Return the (x, y) coordinate for the center point of the cell that contains the specified text.  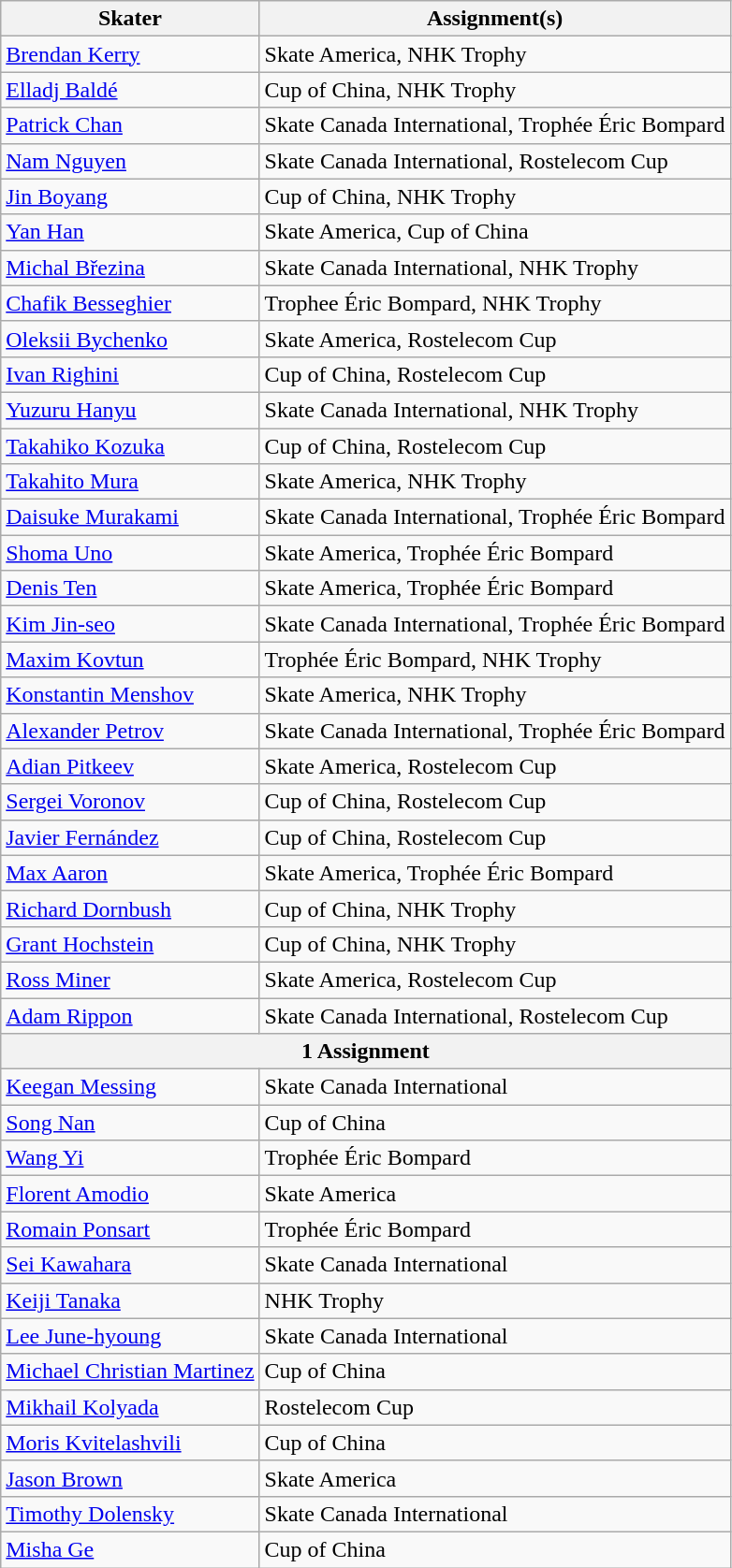
Richard Dornbush (130, 908)
Ivan Righini (130, 374)
Keiji Tanaka (130, 1300)
Sergei Voronov (130, 802)
Misha Ge (130, 1549)
Keegan Messing (130, 1087)
Florent Amodio (130, 1194)
Max Aaron (130, 873)
Skater (130, 19)
Oleksii Bychenko (130, 339)
Daisuke Murakami (130, 517)
Patrick Chan (130, 125)
Assignment(s) (494, 19)
Adian Pitkeev (130, 766)
Maxim Kovtun (130, 660)
Brendan Kerry (130, 54)
Jason Brown (130, 1478)
Mikhail Kolyada (130, 1407)
Skate America, Cup of China (494, 232)
Yan Han (130, 232)
1 Assignment (365, 1052)
Denis Ten (130, 588)
Alexander Petrov (130, 731)
Ross Miner (130, 980)
Sei Kawahara (130, 1265)
Song Nan (130, 1123)
NHK Trophy (494, 1300)
Timothy Dolensky (130, 1514)
Yuzuru Hanyu (130, 410)
Trophee Éric Bompard, NHK Trophy (494, 303)
Takahiko Kozuka (130, 446)
Trophée Éric Bompard, NHK Trophy (494, 660)
Takahito Mura (130, 482)
Chafik Besseghier (130, 303)
Moris Kvitelashvili (130, 1443)
Nam Nguyen (130, 161)
Adam Rippon (130, 1015)
Jin Boyang (130, 196)
Romain Ponsart (130, 1229)
Michal Březina (130, 268)
Michael Christian Martinez (130, 1372)
Shoma Uno (130, 553)
Wang Yi (130, 1158)
Kim Jin-seo (130, 624)
Elladj Baldé (130, 90)
Lee June-hyoung (130, 1336)
Grant Hochstein (130, 944)
Javier Fernández (130, 837)
Rostelecom Cup (494, 1407)
Konstantin Menshov (130, 695)
